Capture the cell that displays the provided text and extract its [X, Y] central coordinate. 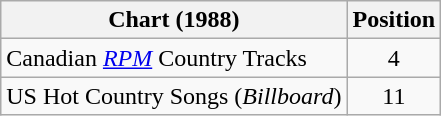
US Hot Country Songs (Billboard) [174, 96]
Position [394, 20]
Chart (1988) [174, 20]
4 [394, 58]
11 [394, 96]
Canadian RPM Country Tracks [174, 58]
